Return the [x, y] coordinate for the center point of the cell that contains the specified text.  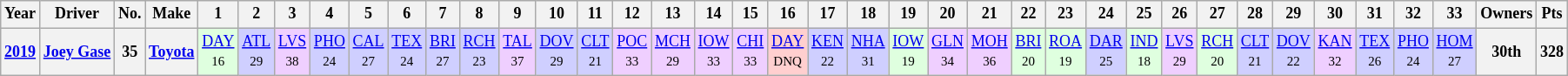
DOV22 [1294, 52]
Year [21, 14]
DAR25 [1106, 52]
3 [292, 14]
Joey Gase [77, 52]
16 [788, 14]
14 [713, 14]
33 [1454, 14]
23 [1066, 14]
CAL27 [369, 52]
GLN34 [948, 52]
35 [130, 52]
29 [1294, 14]
6 [407, 14]
17 [828, 14]
DAYDNQ [788, 52]
ATL29 [257, 52]
26 [1179, 14]
IND18 [1144, 52]
5 [369, 14]
19 [908, 14]
LVS38 [292, 52]
BRI20 [1028, 52]
RCH20 [1218, 52]
TAL37 [517, 52]
MCH29 [673, 52]
Driver [77, 14]
24 [1106, 14]
TEX24 [407, 52]
1 [218, 14]
12 [632, 14]
IOW19 [908, 52]
31 [1375, 14]
2 [257, 14]
20 [948, 14]
IOW33 [713, 52]
RCH23 [479, 52]
2019 [21, 52]
8 [479, 14]
15 [751, 14]
LVS29 [1179, 52]
CHI33 [751, 52]
No. [130, 14]
13 [673, 14]
DAY16 [218, 52]
Pts [1552, 14]
4 [330, 14]
Make [172, 14]
7 [444, 14]
18 [868, 14]
22 [1028, 14]
Toyota [172, 52]
BRI27 [444, 52]
TEX26 [1375, 52]
11 [595, 14]
25 [1144, 14]
9 [517, 14]
328 [1552, 52]
10 [557, 14]
27 [1218, 14]
28 [1256, 14]
KAN32 [1335, 52]
POC33 [632, 52]
NHA31 [868, 52]
ROA19 [1066, 52]
DOV29 [557, 52]
HOM27 [1454, 52]
KEN22 [828, 52]
32 [1414, 14]
MOH36 [990, 52]
Owners [1506, 14]
21 [990, 14]
30 [1335, 14]
30th [1506, 52]
